Scan for the cell matching the given text and deliver its [X, Y] coordinate at center. 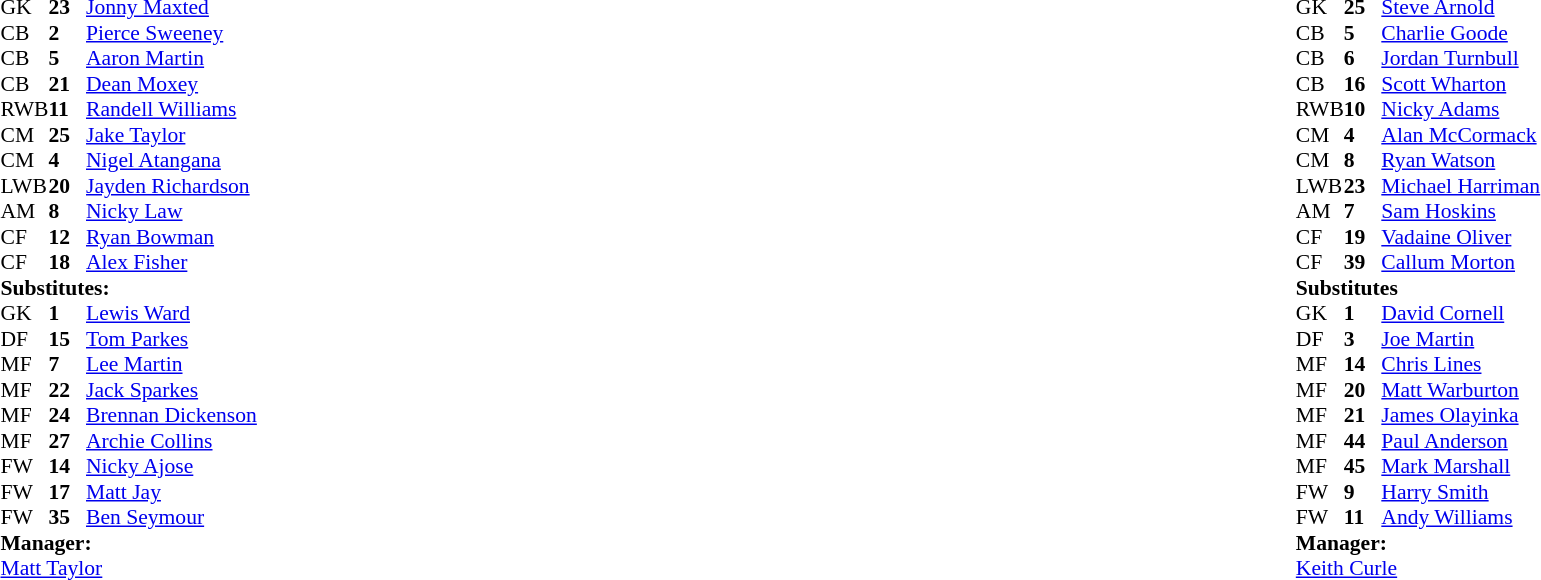
Archie Collins [172, 441]
Jack Sparkes [172, 390]
35 [67, 517]
Jake Taylor [172, 135]
Harry Smith [1460, 492]
Scott Wharton [1460, 84]
23 [1363, 186]
Joe Martin [1460, 339]
10 [1363, 109]
Nigel Atangana [172, 161]
25 [67, 135]
18 [67, 263]
19 [1363, 237]
Randell Williams [172, 109]
Ryan Bowman [172, 237]
Substitutes: [128, 288]
Sam Hoskins [1460, 211]
James Olayinka [1460, 415]
22 [67, 390]
Nicky Adams [1460, 109]
Vadaine Oliver [1460, 237]
Jordan Turnbull [1460, 59]
Matt Warburton [1460, 390]
Matt Jay [172, 492]
6 [1363, 59]
9 [1363, 492]
Michael Harriman [1460, 186]
Substitutes [1418, 288]
Tom Parkes [172, 339]
16 [1363, 84]
Lewis Ward [172, 313]
Brennan Dickenson [172, 415]
David Cornell [1460, 313]
Nicky Law [172, 211]
39 [1363, 263]
Pierce Sweeney [172, 33]
Alan McCormack [1460, 135]
Lee Martin [172, 365]
15 [67, 339]
Andy Williams [1460, 517]
Nicky Ajose [172, 467]
Charlie Goode [1460, 33]
24 [67, 415]
3 [1363, 339]
Alex Fisher [172, 263]
Ben Seymour [172, 517]
Chris Lines [1460, 365]
Callum Morton [1460, 263]
Aaron Martin [172, 59]
12 [67, 237]
44 [1363, 441]
Jayden Richardson [172, 186]
Ryan Watson [1460, 161]
Paul Anderson [1460, 441]
27 [67, 441]
17 [67, 492]
2 [67, 33]
Mark Marshall [1460, 467]
Dean Moxey [172, 84]
45 [1363, 467]
